Extract the [X, Y] coordinate from the center of the cell holding the provided text.  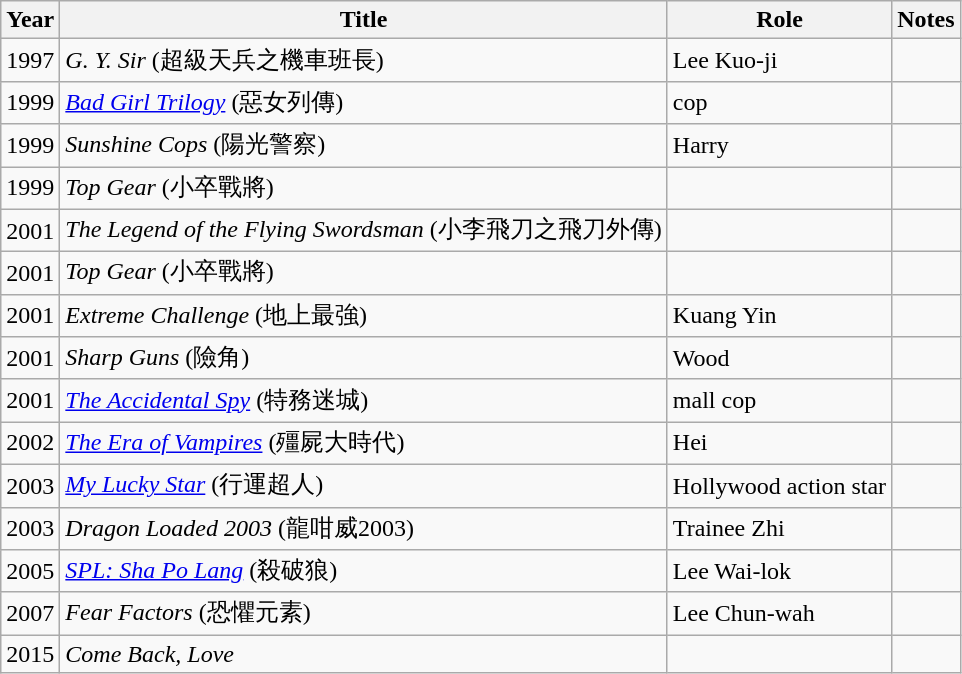
Fear Factors (恐懼元素) [364, 614]
Role [779, 20]
Wood [779, 358]
2007 [30, 614]
Kuang Yin [779, 316]
Lee Kuo-ji [779, 60]
Trainee Zhi [779, 528]
The Accidental Spy (特務迷城) [364, 400]
Lee Chun-wah [779, 614]
Hollywood action star [779, 486]
The Era of Vampires (殭屍大時代) [364, 444]
My Lucky Star (行運超人) [364, 486]
The Legend of the Flying Swordsman (小李飛刀之飛刀外傳) [364, 230]
Notes [926, 20]
Sunshine Cops (陽光警察) [364, 146]
SPL: Sha Po Lang (殺破狼) [364, 572]
Harry [779, 146]
Hei [779, 444]
Lee Wai-lok [779, 572]
2005 [30, 572]
Dragon Loaded 2003 (龍咁威2003) [364, 528]
Come Back, Love [364, 654]
2002 [30, 444]
1997 [30, 60]
G. Y. Sir (超級天兵之機車班長) [364, 60]
Title [364, 20]
mall cop [779, 400]
Bad Girl Trilogy (惡女列傳) [364, 102]
2015 [30, 654]
Sharp Guns (險角) [364, 358]
Extreme Challenge (地上最強) [364, 316]
Year [30, 20]
cop [779, 102]
